Pinpoint the cell where the given text exists, returning its [X, Y] midpoint coordinate. 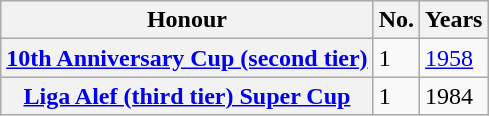
1984 [454, 96]
Honour [187, 20]
No. [396, 20]
10th Anniversary Cup (second tier) [187, 58]
Years [454, 20]
1958 [454, 58]
Liga Alef (third tier) Super Cup [187, 96]
